Return the (x, y) coordinate for the center point of the cell that contains the specified text.  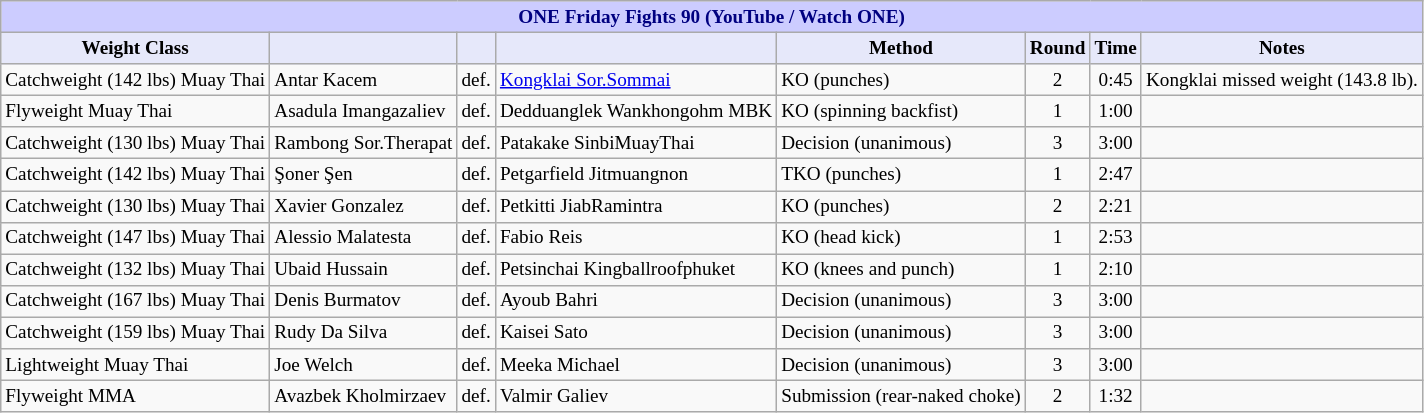
2:53 (1116, 238)
Patakake SinbiMuayThai (636, 143)
2:21 (1116, 206)
Ubaid Hussain (364, 270)
Meeka Michael (636, 365)
Petsinchai Kingballroofphuket (636, 270)
Catchweight (132 lbs) Muay Thai (136, 270)
KO (spinning backfist) (902, 111)
Kaisei Sato (636, 333)
KO (knees and punch) (902, 270)
Rudy Da Silva (364, 333)
Joe Welch (364, 365)
Petgarfield Jitmuangnon (636, 175)
Flyweight Muay Thai (136, 111)
Petkitti JiabRamintra (636, 206)
Method (902, 48)
Notes (1282, 48)
Kongklai missed weight (143.8 lb). (1282, 80)
1:32 (1116, 396)
TKO (punches) (902, 175)
Rambong Sor.Therapat (364, 143)
Weight Class (136, 48)
Flyweight MMA (136, 396)
Submission (rear-naked choke) (902, 396)
ONE Friday Fights 90 (YouTube / Watch ONE) (712, 17)
Round (1058, 48)
1:00 (1116, 111)
Fabio Reis (636, 238)
Denis Burmatov (364, 301)
Dedduanglek Wankhongohm MBK (636, 111)
Catchweight (159 lbs) Muay Thai (136, 333)
Antar Kacem (364, 80)
Valmir Galiev (636, 396)
0:45 (1116, 80)
Alessio Malatesta (364, 238)
Catchweight (147 lbs) Muay Thai (136, 238)
Kongklai Sor.Sommai (636, 80)
Xavier Gonzalez (364, 206)
Lightweight Muay Thai (136, 365)
Time (1116, 48)
Ayoub Bahri (636, 301)
2:10 (1116, 270)
Asadula Imangazaliev (364, 111)
KO (head kick) (902, 238)
Avazbek Kholmirzaev (364, 396)
Catchweight (167 lbs) Muay Thai (136, 301)
2:47 (1116, 175)
Şoner Şen (364, 175)
